Return the [X, Y] coordinate for the center point of the cell that contains the specified text.  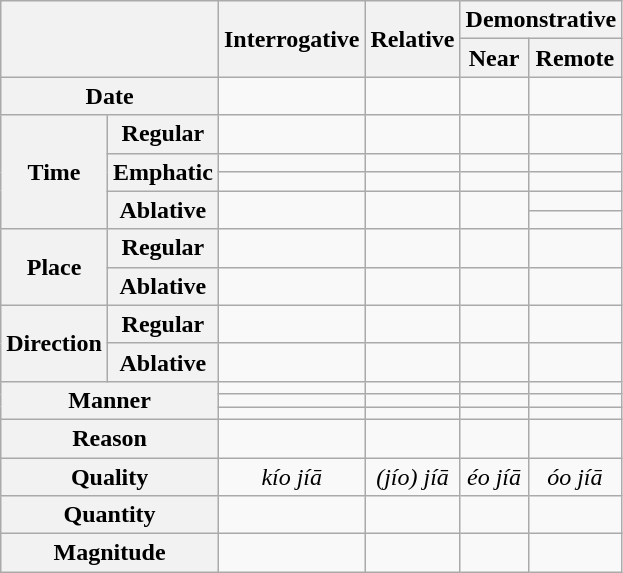
Relative [412, 39]
Reason [110, 438]
Remote [575, 58]
Direction [54, 343]
Emphatic [162, 172]
kío jíā [292, 477]
Place [54, 267]
Quantity [110, 515]
Quality [110, 477]
éo jíā [494, 477]
Demonstrative [541, 20]
Near [494, 58]
Interrogative [292, 39]
Date [110, 96]
Time [54, 172]
(jío) jíā [412, 477]
Magnitude [110, 553]
óo jíā [575, 477]
Manner [110, 400]
